Pinpoint the cell where the given text exists, returning its [x, y] midpoint coordinate. 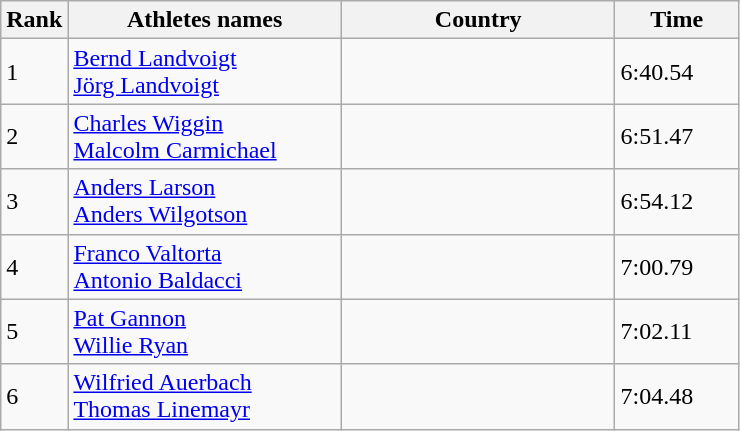
Franco ValtortaAntonio Baldacci [205, 266]
6:54.12 [677, 202]
Wilfried AuerbachThomas Linemayr [205, 396]
7:00.79 [677, 266]
6 [34, 396]
5 [34, 332]
2 [34, 136]
7:02.11 [677, 332]
1 [34, 72]
Anders LarsonAnders Wilgotson [205, 202]
Country [478, 20]
Bernd LandvoigtJörg Landvoigt [205, 72]
Rank [34, 20]
4 [34, 266]
3 [34, 202]
7:04.48 [677, 396]
Time [677, 20]
Pat GannonWillie Ryan [205, 332]
Athletes names [205, 20]
6:51.47 [677, 136]
Charles WigginMalcolm Carmichael [205, 136]
6:40.54 [677, 72]
